Search for the cell housing the specified text and yield its (x, y) center coordinate. 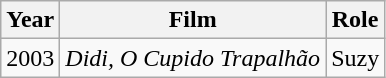
2003 (30, 58)
Didi, O Cupido Trapalhão (193, 58)
Year (30, 20)
Film (193, 20)
Suzy (356, 58)
Role (356, 20)
